Determine the [x, y] coordinate at the center of the cell enclosing the given text.  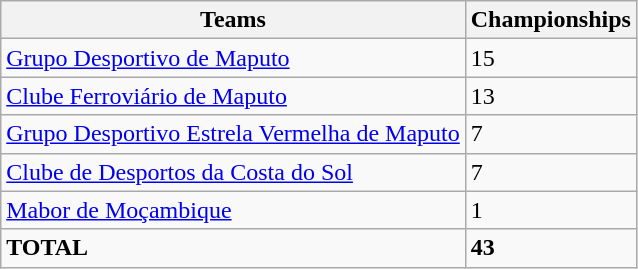
Clube de Desportos da Costa do Sol [234, 172]
Clube Ferroviário de Maputo [234, 96]
Championships [550, 20]
Grupo Desportivo de Maputo [234, 58]
Mabor de Moçambique [234, 210]
43 [550, 248]
Teams [234, 20]
15 [550, 58]
Grupo Desportivo Estrela Vermelha de Maputo [234, 134]
1 [550, 210]
13 [550, 96]
TOTAL [234, 248]
